Scan for the cell matching the given text and deliver its (x, y) coordinate at center. 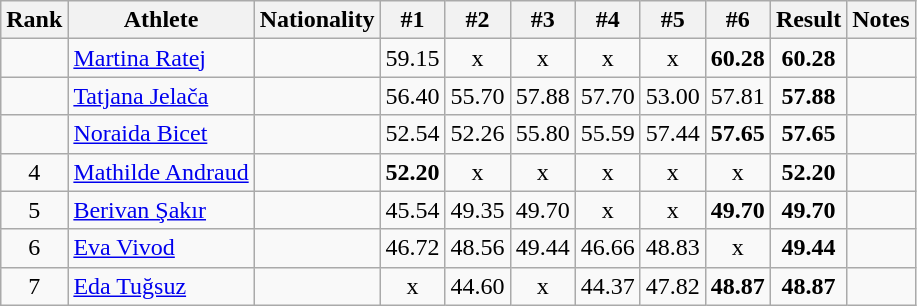
55.59 (608, 134)
52.54 (412, 134)
Nationality (317, 20)
46.72 (412, 248)
#5 (672, 20)
7 (34, 286)
#6 (738, 20)
4 (34, 172)
Tatjana Jelača (161, 96)
Noraida Bicet (161, 134)
55.80 (542, 134)
Result (808, 20)
5 (34, 210)
44.37 (608, 286)
59.15 (412, 58)
47.82 (672, 286)
#3 (542, 20)
Eda Tuğsuz (161, 286)
Notes (881, 20)
48.83 (672, 248)
Athlete (161, 20)
44.60 (478, 286)
55.70 (478, 96)
#4 (608, 20)
Berivan Şakır (161, 210)
52.26 (478, 134)
Mathilde Andraud (161, 172)
57.44 (672, 134)
46.66 (608, 248)
#2 (478, 20)
#1 (412, 20)
57.70 (608, 96)
48.56 (478, 248)
49.35 (478, 210)
57.81 (738, 96)
Rank (34, 20)
Eva Vivod (161, 248)
45.54 (412, 210)
56.40 (412, 96)
6 (34, 248)
Martina Ratej (161, 58)
53.00 (672, 96)
